For the text-containing cell, return its midpoint in (X, Y) coordinate format. 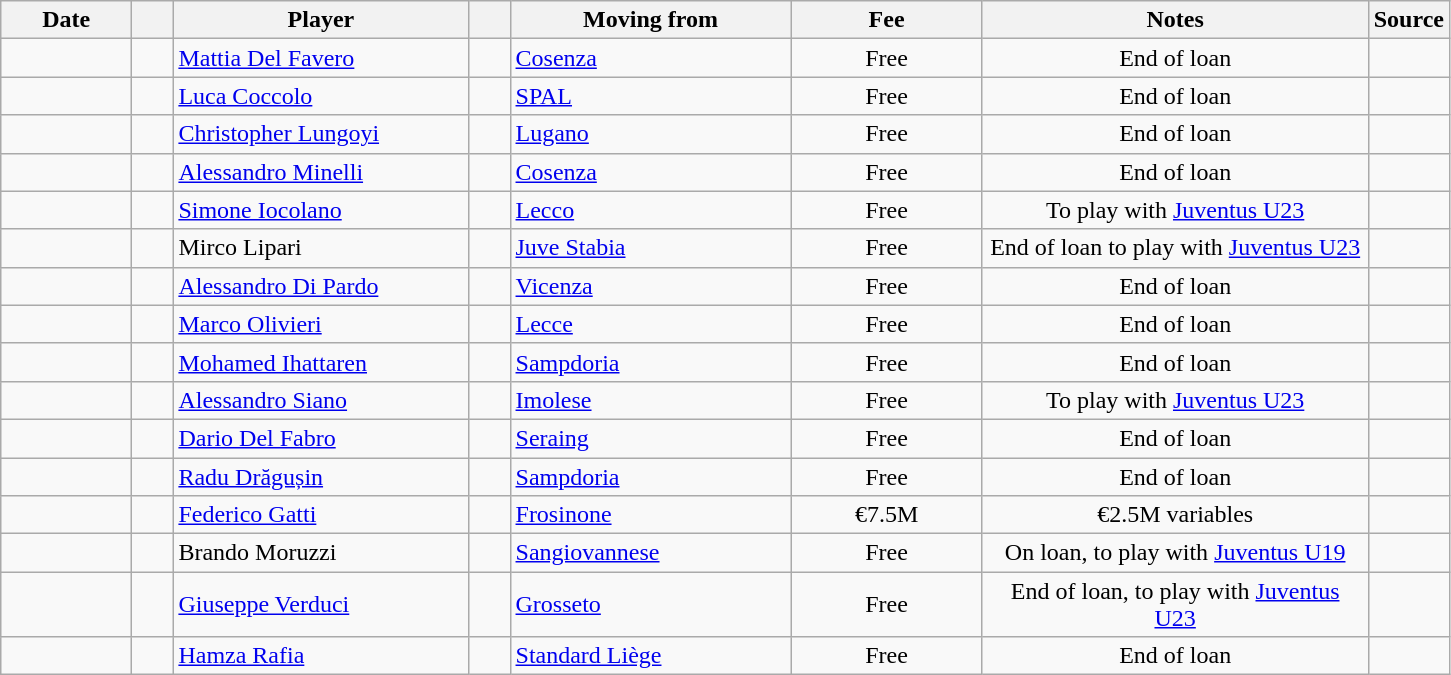
Simone Iocolano (321, 210)
Date (66, 20)
Lecce (650, 324)
Source (1408, 20)
Dario Del Fabro (321, 438)
Sangiovannese (650, 553)
Seraing (650, 438)
€2.5M variables (1175, 515)
Hamza Rafia (321, 656)
End of loan to play with Juventus U23 (1175, 248)
€7.5M (886, 515)
Lugano (650, 134)
Marco Olivieri (321, 324)
On loan, to play with Juventus U19 (1175, 553)
Grosseto (650, 604)
Brando Moruzzi (321, 553)
Radu Drăgușin (321, 477)
Federico Gatti (321, 515)
Juve Stabia (650, 248)
Lecco (650, 210)
Mohamed Ihattaren (321, 362)
Frosinone (650, 515)
Giuseppe Verduci (321, 604)
Player (321, 20)
Imolese (650, 400)
Moving from (650, 20)
Standard Liège (650, 656)
Fee (886, 20)
End of loan, to play with Juventus U23 (1175, 604)
Vicenza (650, 286)
Alessandro Minelli (321, 172)
Alessandro Siano (321, 400)
Notes (1175, 20)
Mattia Del Favero (321, 58)
Mirco Lipari (321, 248)
Christopher Lungoyi (321, 134)
SPAL (650, 96)
Alessandro Di Pardo (321, 286)
Luca Coccolo (321, 96)
